Detect which cell encompasses the target text, then output its (x, y) center coordinate. 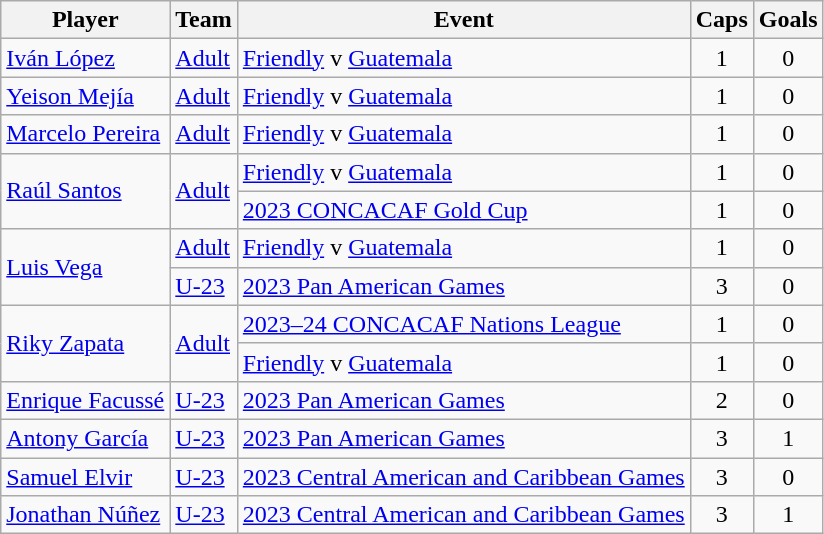
Jonathan Núñez (86, 515)
Antony García (86, 438)
Player (86, 20)
Marcelo Pereira (86, 134)
Event (464, 20)
Goals (788, 20)
Riky Zapata (86, 343)
Yeison Mejía (86, 96)
2 (722, 400)
Raúl Santos (86, 191)
2023–24 CONCACAF Nations League (464, 324)
Caps (722, 20)
Team (204, 20)
Samuel Elvir (86, 477)
Iván López (86, 58)
2023 CONCACAF Gold Cup (464, 210)
Enrique Facussé (86, 400)
Luis Vega (86, 267)
